Find where the given text appears and provide that cell's center as [X, Y] coordinate. 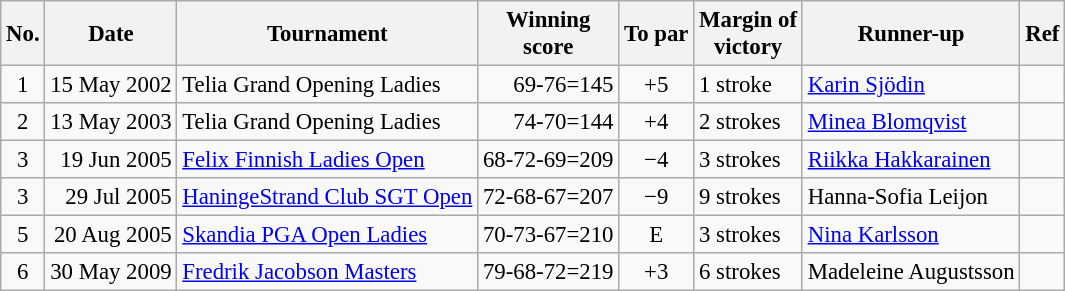
2 [23, 122]
5 [23, 235]
Felix Finnish Ladies Open [328, 160]
69-76=145 [548, 85]
Ref [1042, 34]
72-68-67=207 [548, 197]
Riikka Hakkarainen [911, 160]
1 stroke [748, 85]
2 strokes [748, 122]
1 [23, 85]
20 Aug 2005 [111, 235]
29 Jul 2005 [111, 197]
HaningeStrand Club SGT Open [328, 197]
68-72-69=209 [548, 160]
Date [111, 34]
15 May 2002 [111, 85]
Skandia PGA Open Ladies [328, 235]
Runner-up [911, 34]
−4 [656, 160]
−9 [656, 197]
No. [23, 34]
74-70=144 [548, 122]
+4 [656, 122]
Hanna-Sofia Leijon [911, 197]
Karin Sjödin [911, 85]
Tournament [328, 34]
Margin ofvictory [748, 34]
+5 [656, 85]
13 May 2003 [111, 122]
9 strokes [748, 197]
Nina Karlsson [911, 235]
70-73-67=210 [548, 235]
E [656, 235]
19 Jun 2005 [111, 160]
To par [656, 34]
Winningscore [548, 34]
Minea Blomqvist [911, 122]
